From the cell containing the given text, extract its center point as (x, y) coordinate. 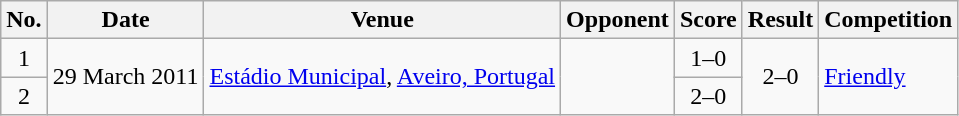
29 March 2011 (126, 77)
1–0 (708, 58)
2 (24, 96)
Opponent (618, 20)
Score (708, 20)
1 (24, 58)
Venue (382, 20)
No. (24, 20)
Estádio Municipal, Aveiro, Portugal (382, 77)
Date (126, 20)
Friendly (888, 77)
Result (780, 20)
Competition (888, 20)
